Return the [X, Y] coordinate for the center point of the cell that contains the specified text.  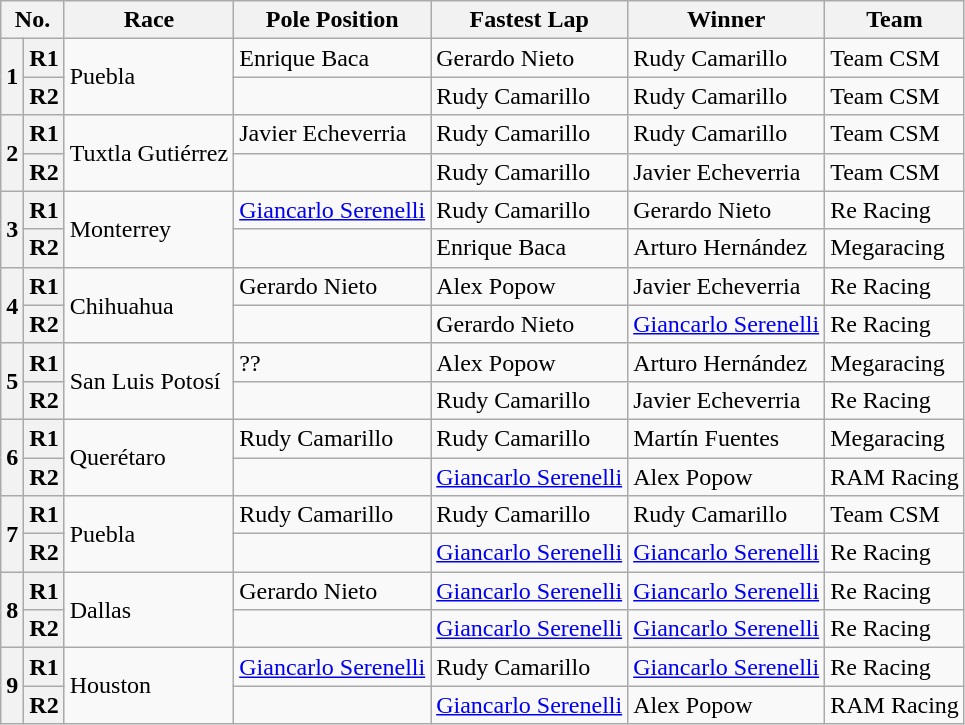
No. [32, 20]
7 [12, 534]
8 [12, 610]
6 [12, 457]
Chihuahua [148, 305]
Pole Position [332, 20]
?? [332, 362]
Winner [726, 20]
Race [148, 20]
4 [12, 305]
San Luis Potosí [148, 381]
Dallas [148, 610]
Querétaro [148, 457]
Tuxtla Gutiérrez [148, 153]
2 [12, 153]
Fastest Lap [530, 20]
3 [12, 229]
5 [12, 381]
9 [12, 686]
Team [895, 20]
Monterrey [148, 229]
Houston [148, 686]
1 [12, 77]
Martín Fuentes [726, 438]
